Determine the [x, y] coordinate at the center of the cell enclosing the given text.  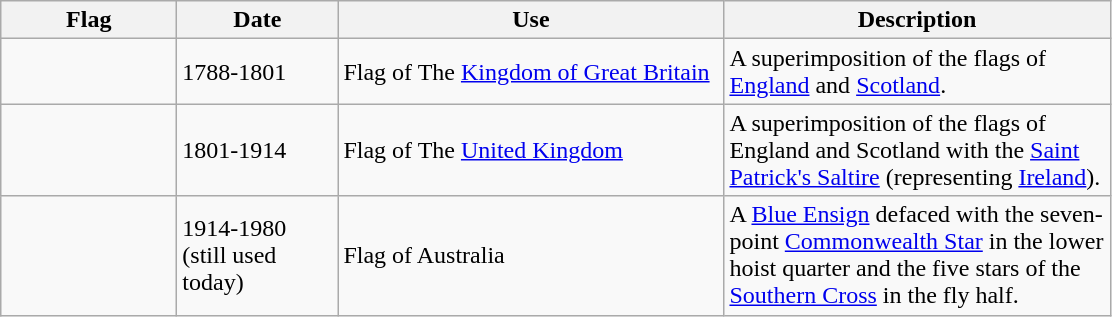
1914-1980 (still used today) [258, 256]
Description [917, 20]
1801-1914 [258, 150]
Date [258, 20]
1788-1801 [258, 72]
A superimposition of the flags of England and Scotland with the Saint Patrick's Saltire (representing Ireland). [917, 150]
Use [531, 20]
A Blue Ensign defaced with the seven-point Commonwealth Star in the lower hoist quarter and the five stars of the Southern Cross in the fly half. [917, 256]
A superimposition of the flags of England and Scotland. [917, 72]
Flag of The United Kingdom [531, 150]
Flag [89, 20]
Flag of Australia [531, 256]
Flag of The Kingdom of Great Britain [531, 72]
